Locate the cell with the specified text and output its [x, y] center coordinate. 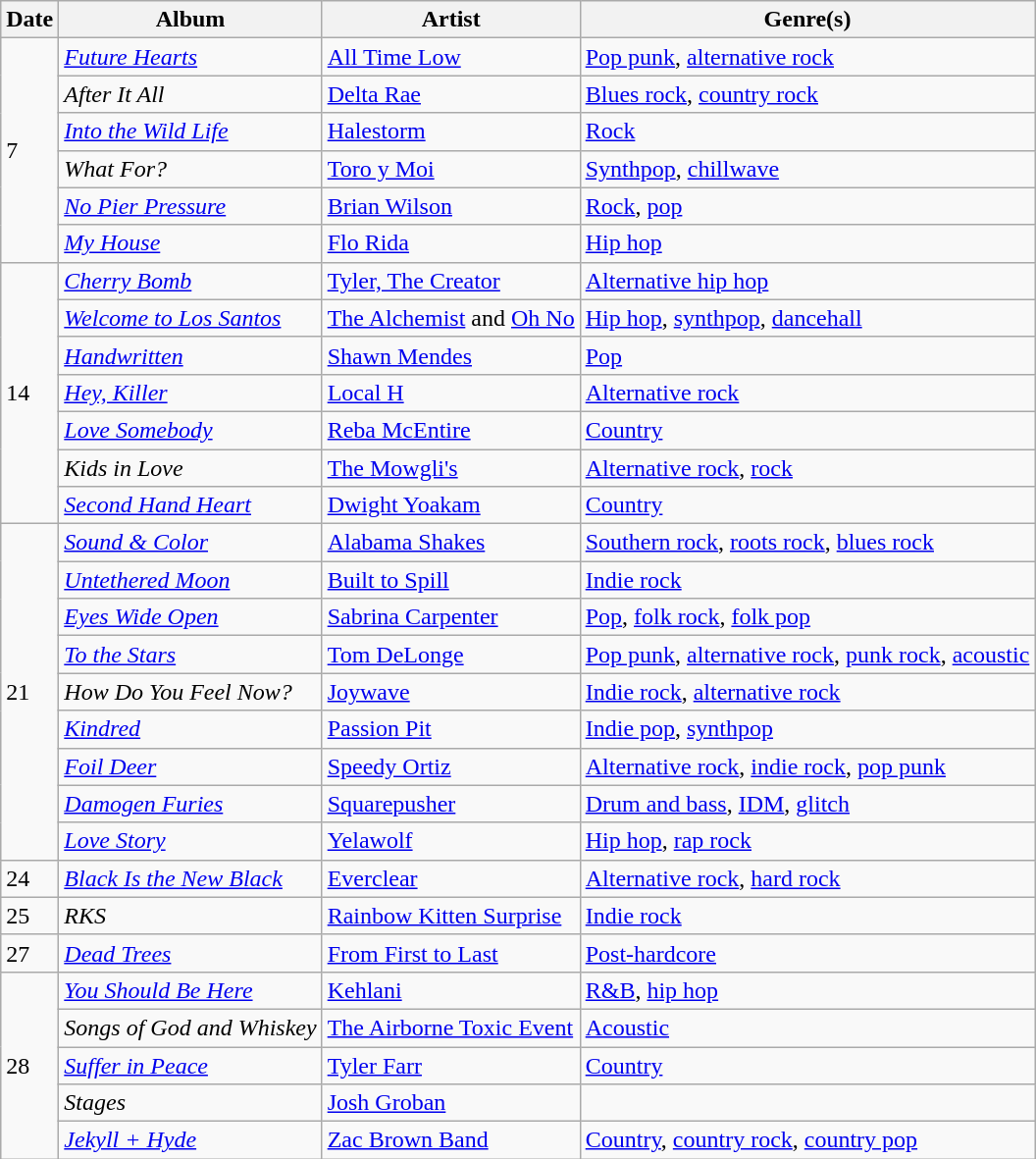
Acoustic [807, 1027]
21 [29, 693]
Drum and bass, IDM, glitch [807, 804]
Hip hop, synthpop, dancehall [807, 318]
Into the Wild Life [190, 132]
All Time Low [451, 57]
Flo Rida [451, 243]
Speedy Ortiz [451, 766]
Rock [807, 132]
What For? [190, 169]
How Do You Feel Now? [190, 692]
Rock, pop [807, 206]
Eyes Wide Open [190, 617]
Joywave [451, 692]
Brian Wilson [451, 206]
Black Is the New Black [190, 878]
My House [190, 243]
Toro y Moi [451, 169]
27 [29, 953]
To the Stars [190, 655]
7 [29, 150]
Blues rock, country rock [807, 94]
Alternative rock [807, 393]
Handwritten [190, 355]
Post-hardcore [807, 953]
24 [29, 878]
Dwight Yoakam [451, 505]
Pop [807, 355]
Josh Groban [451, 1103]
Rainbow Kitten Surprise [451, 916]
Synthpop, chillwave [807, 169]
Songs of God and Whiskey [190, 1027]
Dead Trees [190, 953]
Sabrina Carpenter [451, 617]
Alternative rock, indie rock, pop punk [807, 766]
Tom DeLonge [451, 655]
Everclear [451, 878]
Indie rock, alternative rock [807, 692]
Suffer in Peace [190, 1065]
Alabama Shakes [451, 543]
Southern rock, roots rock, blues rock [807, 543]
Pop punk, alternative rock [807, 57]
Yelawolf [451, 841]
14 [29, 393]
From First to Last [451, 953]
Country, country rock, country pop [807, 1140]
Kids in Love [190, 468]
25 [29, 916]
Tyler, The Creator [451, 281]
Love Story [190, 841]
Hip hop [807, 243]
Sound & Color [190, 543]
Hey, Killer [190, 393]
Passion Pit [451, 729]
28 [29, 1065]
Hip hop, rap rock [807, 841]
Love Somebody [190, 430]
The Airborne Toxic Event [451, 1027]
R&B, hip hop [807, 990]
Date [29, 20]
Zac Brown Band [451, 1140]
Future Hearts [190, 57]
Kindred [190, 729]
Second Hand Heart [190, 505]
You Should Be Here [190, 990]
Alternative rock, hard rock [807, 878]
The Mowgli's [451, 468]
Local H [451, 393]
Squarepusher [451, 804]
Shawn Mendes [451, 355]
Pop, folk rock, folk pop [807, 617]
Welcome to Los Santos [190, 318]
Foil Deer [190, 766]
The Alchemist and Oh No [451, 318]
Untethered Moon [190, 580]
Album [190, 20]
Genre(s) [807, 20]
Built to Spill [451, 580]
No Pier Pressure [190, 206]
RKS [190, 916]
Tyler Farr [451, 1065]
Reba McEntire [451, 430]
Kehlani [451, 990]
Alternative hip hop [807, 281]
After It All [190, 94]
Pop punk, alternative rock, punk rock, acoustic [807, 655]
Stages [190, 1103]
Damogen Furies [190, 804]
Delta Rae [451, 94]
Cherry Bomb [190, 281]
Halestorm [451, 132]
Artist [451, 20]
Jekyll + Hyde [190, 1140]
Alternative rock, rock [807, 468]
Indie pop, synthpop [807, 729]
